Extract the (X, Y) coordinate from the center of the cell holding the provided text.  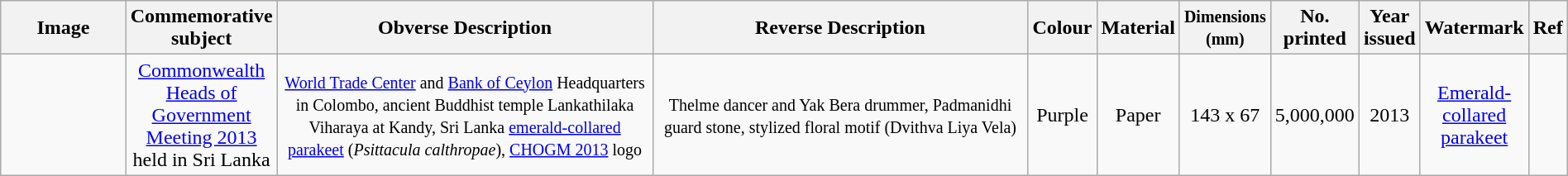
5,000,000 (1315, 115)
Emerald-collared parakeet (1474, 115)
143 x 67 (1225, 115)
Purple (1062, 115)
2013 (1389, 115)
Colour (1062, 28)
Watermark (1474, 28)
Ref (1548, 28)
Material (1138, 28)
Reverse Description (840, 28)
Commonwealth Heads of Government Meeting 2013 held in Sri Lanka (202, 115)
Image (63, 28)
Commemorative subject (202, 28)
Paper (1138, 115)
Thelme dancer and Yak Bera drummer, Padmanidhi guard stone, stylized floral motif (Dvithva Liya Vela) (840, 115)
Year issued (1389, 28)
Obverse Description (465, 28)
Dimensions (mm) (1225, 28)
No. printed (1315, 28)
